For the text-containing cell, return its midpoint in (X, Y) coordinate format. 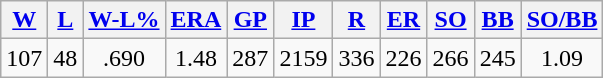
1.48 (196, 58)
SO/BB (562, 20)
GP (250, 20)
IP (304, 20)
R (356, 20)
W (24, 20)
48 (66, 58)
336 (356, 58)
ERA (196, 20)
107 (24, 58)
L (66, 20)
SO (450, 20)
245 (498, 58)
ER (404, 20)
W-L% (124, 20)
2159 (304, 58)
.690 (124, 58)
266 (450, 58)
226 (404, 58)
287 (250, 58)
1.09 (562, 58)
BB (498, 20)
